For the text-containing cell, return its midpoint in [x, y] coordinate format. 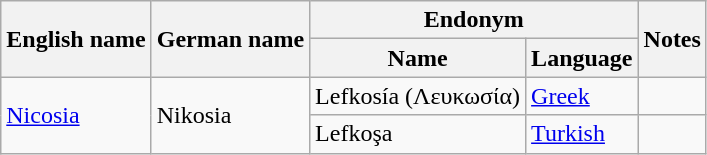
German name [230, 39]
Nikosia [230, 115]
Notes [672, 39]
Lefkoşa [418, 134]
Endonym [474, 20]
Greek [582, 96]
Language [582, 58]
English name [76, 39]
Name [418, 58]
Lefkosía (Λευκωσία) [418, 96]
Nicosia [76, 115]
Turkish [582, 134]
